Scan for the cell matching the given text and deliver its (X, Y) coordinate at center. 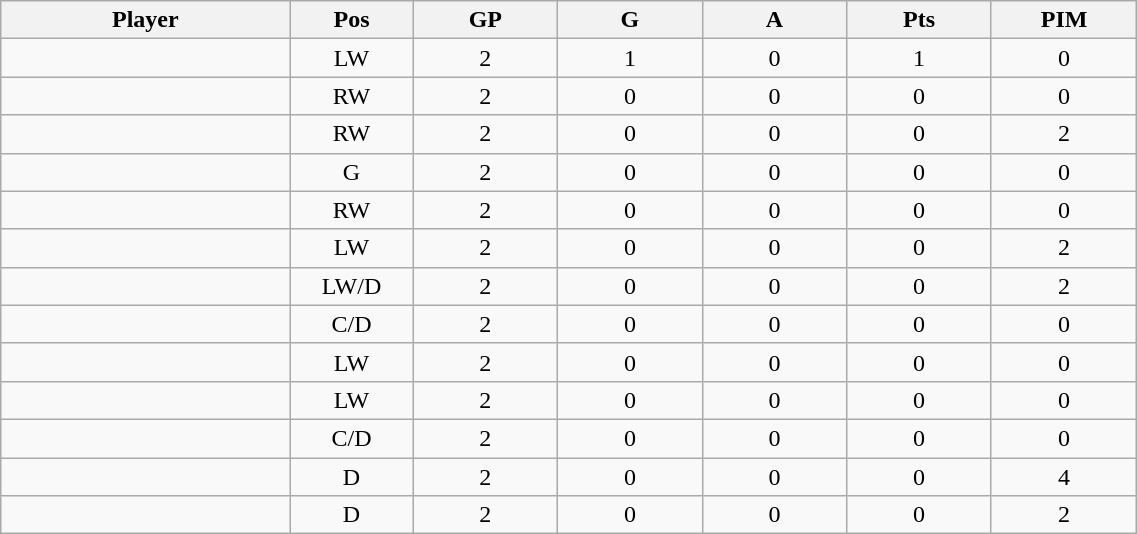
Pts (920, 20)
A (774, 20)
4 (1064, 477)
LW/D (352, 286)
Pos (352, 20)
GP (486, 20)
Player (146, 20)
PIM (1064, 20)
